Pinpoint the cell where the given text exists, returning its (x, y) midpoint coordinate. 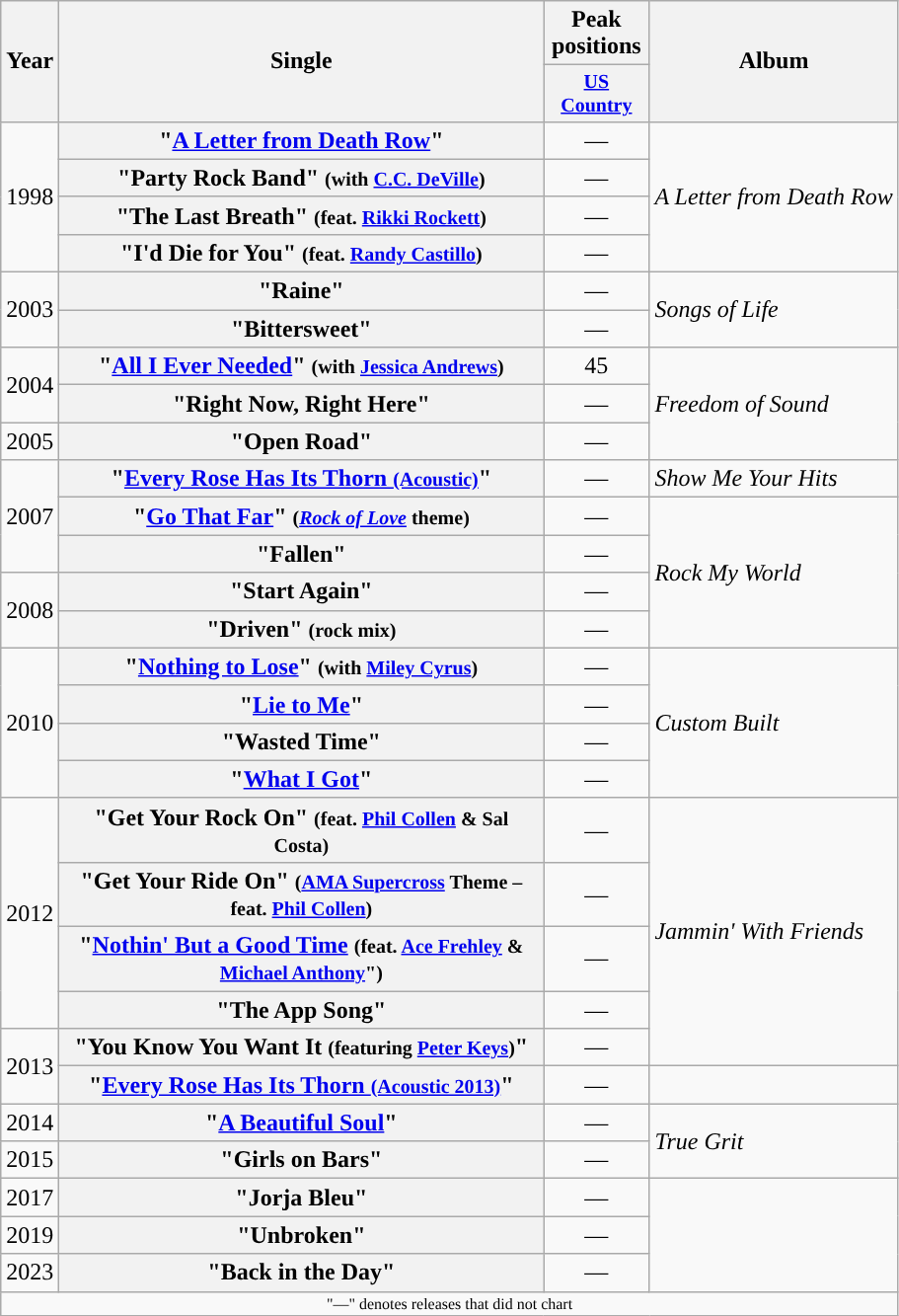
"Girls on Bars" (302, 1160)
2012 (30, 912)
"Start Again" (302, 591)
2010 (30, 723)
Freedom of Sound (774, 404)
Custom Built (774, 723)
Peak positions (596, 34)
"The App Song" (302, 1010)
Show Me Your Hits (774, 479)
"Get Your Rock On" (feat. Phil Collen & Sal Costa) (302, 829)
1998 (30, 196)
"Right Now, Right Here" (302, 404)
"—" denotes releases that did not chart (450, 1303)
"Get Your Ride On" (AMA Supercross Theme – feat. Phil Collen) (302, 894)
2005 (30, 441)
"A Beautiful Soul" (302, 1122)
"The Last Breath" (feat. Rikki Rockett) (302, 215)
"Every Rose Has Its Thorn (Acoustic)" (302, 479)
2004 (30, 385)
"All I Ever Needed" (with Jessica Andrews) (302, 366)
"Wasted Time" (302, 741)
Single (302, 61)
2013 (30, 1066)
Jammin' With Friends (774, 932)
Rock My World (774, 573)
A Letter from Death Row (774, 196)
Songs of Life (774, 310)
"A Letter from Death Row" (302, 140)
2019 (30, 1235)
"Fallen" (302, 554)
"Nothing to Lose" (with Miley Cyrus) (302, 666)
2015 (30, 1160)
Album (774, 61)
US Country (596, 93)
"Jorja Bleu" (302, 1198)
"Every Rose Has Its Thorn (Acoustic 2013)" (302, 1085)
"Bittersweet" (302, 329)
"Lie to Me" (302, 704)
"Back in the Day" (302, 1273)
True Grit (774, 1141)
"Raine" (302, 291)
"What I Got" (302, 779)
"You Know You Want It (featuring Peter Keys)" (302, 1047)
"Nothin' But a Good Time (feat. Ace Frehley & Michael Anthony") (302, 960)
"Unbroken" (302, 1235)
2017 (30, 1198)
45 (596, 366)
"Driven" (rock mix) (302, 629)
"Party Rock Band" (with C.C. DeVille) (302, 178)
"Open Road" (302, 441)
2007 (30, 516)
"I'd Die for You" (feat. Randy Castillo) (302, 253)
Year (30, 61)
2014 (30, 1122)
"Go That Far" (Rock of Love theme) (302, 516)
2003 (30, 310)
2023 (30, 1273)
2008 (30, 610)
